Detect which cell encompasses the target text, then output its [X, Y] center coordinate. 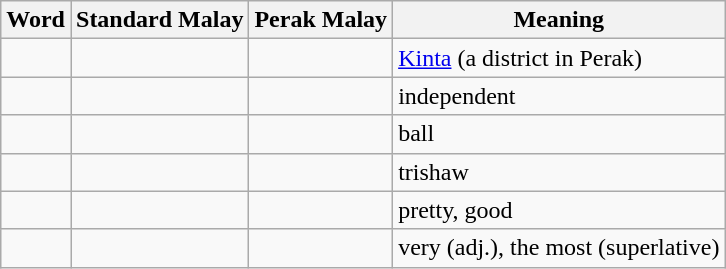
Perak Malay [321, 20]
independent [559, 96]
Meaning [559, 20]
ball [559, 134]
very (adj.), the most (superlative) [559, 248]
pretty, good [559, 210]
trishaw [559, 172]
Word [36, 20]
Standard Malay [159, 20]
Kinta (a district in Perak) [559, 58]
